Return the (X, Y) coordinate for the center point of the cell that contains the specified text.  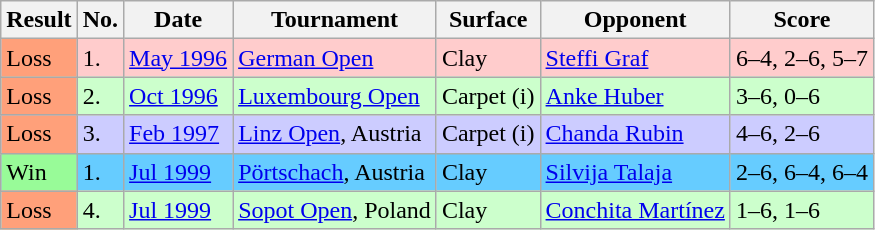
4. (100, 210)
4–6, 2–6 (802, 134)
Surface (488, 20)
Silvija Talaja (635, 172)
Feb 1997 (178, 134)
3. (100, 134)
Oct 1996 (178, 96)
3–6, 0–6 (802, 96)
Win (39, 172)
2. (100, 96)
Result (39, 20)
Linz Open, Austria (335, 134)
No. (100, 20)
Opponent (635, 20)
Anke Huber (635, 96)
Conchita Martínez (635, 210)
2–6, 6–4, 6–4 (802, 172)
Chanda Rubin (635, 134)
Sopot Open, Poland (335, 210)
6–4, 2–6, 5–7 (802, 58)
German Open (335, 58)
Luxembourg Open (335, 96)
1–6, 1–6 (802, 210)
Date (178, 20)
May 1996 (178, 58)
Tournament (335, 20)
Pörtschach, Austria (335, 172)
Steffi Graf (635, 58)
Score (802, 20)
